Provide the [X, Y] coordinate of the cell's center where the given text is located.  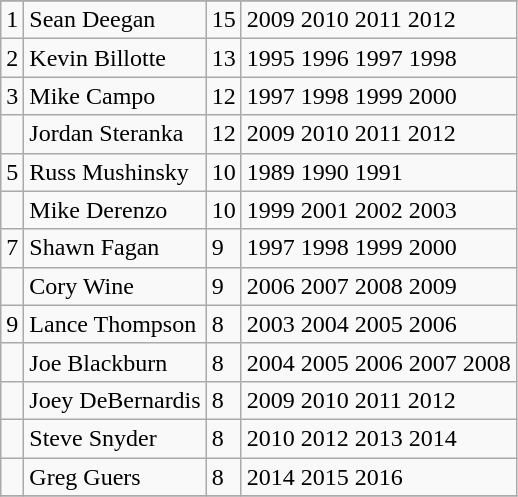
2014 2015 2016 [378, 477]
3 [12, 96]
Cory Wine [115, 286]
2004 2005 2006 2007 2008 [378, 362]
Joe Blackburn [115, 362]
13 [224, 58]
Russ Mushinsky [115, 172]
7 [12, 248]
Lance Thompson [115, 324]
15 [224, 20]
Shawn Fagan [115, 248]
Mike Campo [115, 96]
Jordan Steranka [115, 134]
Kevin Billotte [115, 58]
1995 1996 1997 1998 [378, 58]
2010 2012 2013 2014 [378, 438]
2003 2004 2005 2006 [378, 324]
1 [12, 20]
2 [12, 58]
5 [12, 172]
Sean Deegan [115, 20]
Greg Guers [115, 477]
Steve Snyder [115, 438]
2006 2007 2008 2009 [378, 286]
Joey DeBernardis [115, 400]
1999 2001 2002 2003 [378, 210]
Mike Derenzo [115, 210]
1989 1990 1991 [378, 172]
